Provide the [X, Y] coordinate of the cell's center where the given text is located.  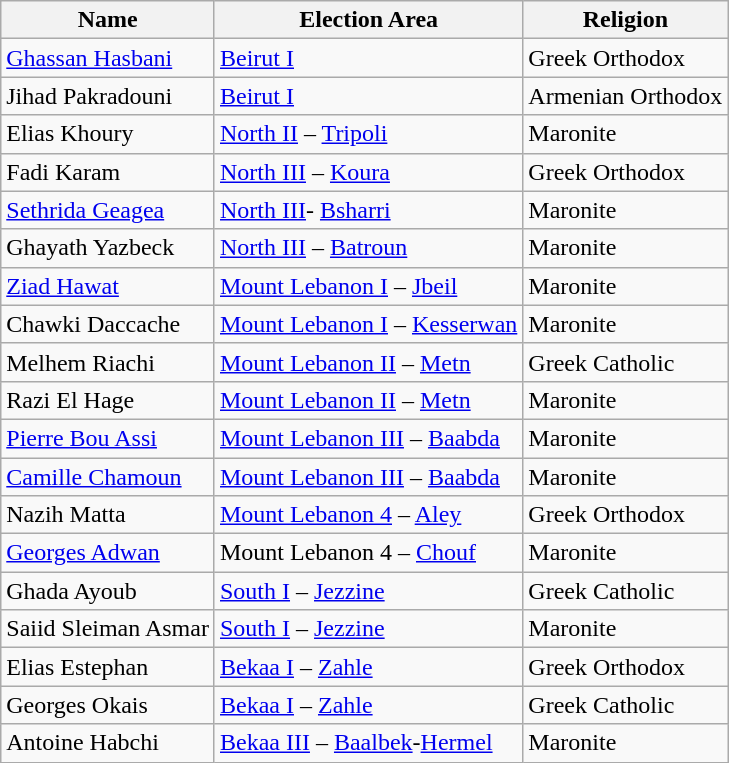
Fadi Karam [108, 172]
North III- Bsharri [368, 210]
Mount Lebanon 4 – Aley [368, 515]
Mount Lebanon I – Kesserwan [368, 324]
North III – Batroun [368, 248]
Georges Okais [108, 705]
Razi El Hage [108, 400]
Elias Estephan [108, 667]
Pierre Bou Assi [108, 438]
Name [108, 20]
Melhem Riachi [108, 362]
Georges Adwan [108, 553]
Ziad Hawat [108, 286]
Nazih Matta [108, 515]
North II – Tripoli [368, 134]
Armenian Orthodox [626, 96]
Elias Khoury [108, 134]
Chawki Daccache [108, 324]
Antoine Habchi [108, 743]
Mount Lebanon I – Jbeil [368, 286]
Bekaa III – Baalbek-Hermel [368, 743]
Saiid Sleiman Asmar [108, 629]
North III – Koura [368, 172]
Ghada Ayoub [108, 591]
Mount Lebanon 4 – Chouf [368, 553]
Sethrida Geagea [108, 210]
Camille Chamoun [108, 477]
Religion [626, 20]
Ghassan Hasbani [108, 58]
Ghayath Yazbeck [108, 248]
Election Area [368, 20]
Jihad Pakradouni [108, 96]
